Capture the cell that displays the provided text and extract its [x, y] central coordinate. 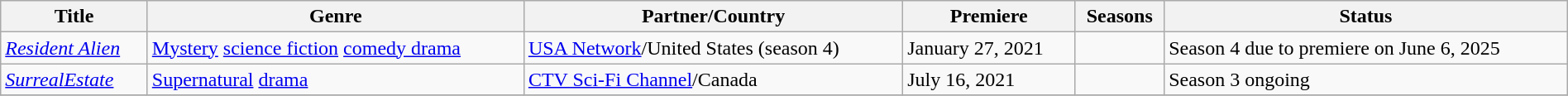
Supernatural drama [336, 79]
Resident Alien [74, 48]
Seasons [1120, 17]
Genre [336, 17]
USA Network/United States (season 4) [713, 48]
January 27, 2021 [989, 48]
Season 4 due to premiere on June 6, 2025 [1366, 48]
Season 3 ongoing [1366, 79]
Title [74, 17]
Status [1366, 17]
Premiere [989, 17]
July 16, 2021 [989, 79]
Partner/Country [713, 17]
CTV Sci-Fi Channel/Canada [713, 79]
SurrealEstate [74, 79]
Mystery science fiction comedy drama [336, 48]
